Extract the (x, y) coordinate from the center of the cell holding the provided text.  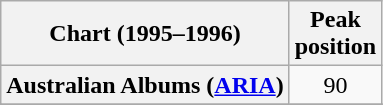
Peakposition (335, 34)
90 (335, 85)
Australian Albums (ARIA) (145, 85)
Chart (1995–1996) (145, 34)
